Search for the cell housing the specified text and yield its (x, y) center coordinate. 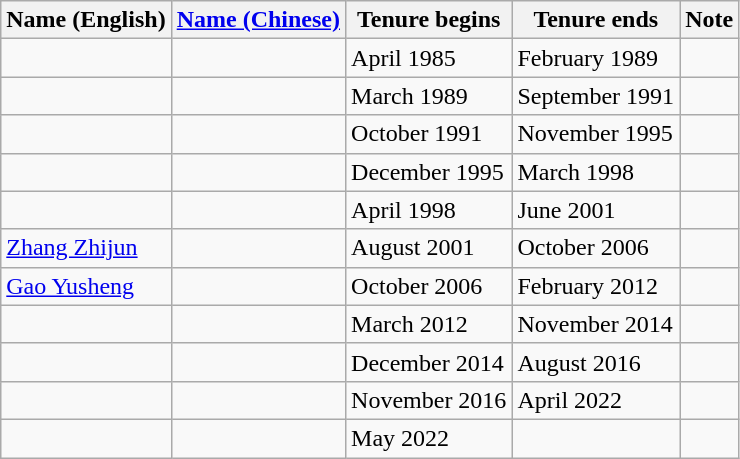
August 2016 (596, 362)
August 2001 (429, 248)
April 1985 (429, 58)
Name (Chinese) (258, 20)
June 2001 (596, 210)
December 1995 (429, 172)
March 2012 (429, 324)
February 2012 (596, 286)
November 1995 (596, 134)
Tenure begins (429, 20)
November 2014 (596, 324)
March 1989 (429, 96)
October 1991 (429, 134)
Gao Yusheng (86, 286)
September 1991 (596, 96)
April 2022 (596, 400)
April 1998 (429, 210)
February 1989 (596, 58)
May 2022 (429, 438)
November 2016 (429, 400)
Name (English) (86, 20)
Note (710, 20)
Zhang Zhijun (86, 248)
Tenure ends (596, 20)
December 2014 (429, 362)
March 1998 (596, 172)
